Search for the cell housing the specified text and yield its [X, Y] center coordinate. 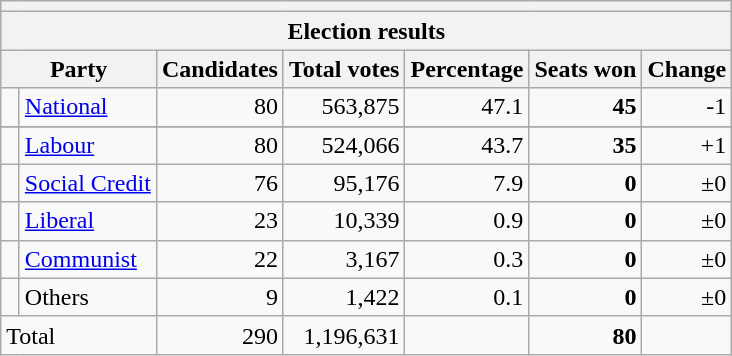
0.1 [467, 297]
-1 [687, 107]
Candidates [220, 69]
+1 [687, 145]
76 [220, 183]
290 [220, 335]
0.3 [467, 259]
7.9 [467, 183]
9 [220, 297]
Social Credit [88, 183]
Seats won [586, 69]
Others [88, 297]
563,875 [344, 107]
Party [79, 69]
National [88, 107]
95,176 [344, 183]
35 [586, 145]
22 [220, 259]
Total votes [344, 69]
43.7 [467, 145]
Labour [88, 145]
10,339 [344, 221]
Election results [366, 31]
45 [586, 107]
524,066 [344, 145]
0.9 [467, 221]
1,196,631 [344, 335]
47.1 [467, 107]
Percentage [467, 69]
Communist [88, 259]
Liberal [88, 221]
1,422 [344, 297]
Change [687, 69]
Total [79, 335]
23 [220, 221]
3,167 [344, 259]
